Find where the given text appears and provide that cell's center as (X, Y) coordinate. 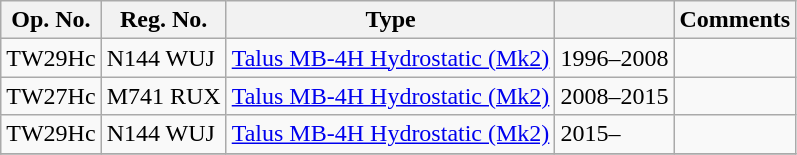
TW27Hc (51, 96)
Comments (735, 20)
M741 RUX (164, 96)
Op. No. (51, 20)
Type (390, 20)
Reg. No. (164, 20)
1996–2008 (614, 58)
2015– (614, 134)
2008–2015 (614, 96)
